Identify which cell holds the provided text, then report its [X, Y] central coordinate. 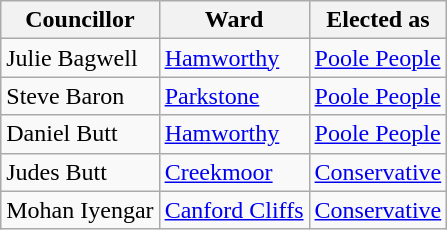
Parkstone [234, 96]
Creekmoor [234, 172]
Judes Butt [80, 172]
Councillor [80, 20]
Ward [234, 20]
Elected as [378, 20]
Julie Bagwell [80, 58]
Steve Baron [80, 96]
Canford Cliffs [234, 210]
Mohan Iyengar [80, 210]
Daniel Butt [80, 134]
